From the cell containing the given text, extract its center point as [x, y] coordinate. 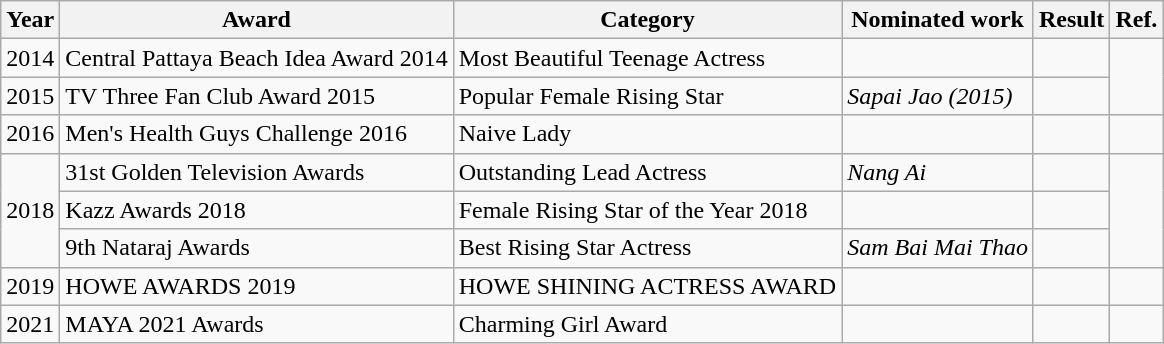
2014 [30, 58]
Sam Bai Mai Thao [938, 248]
Award [256, 20]
2018 [30, 210]
TV Three Fan Club Award 2015 [256, 96]
Most Beautiful Teenage Actress [647, 58]
Female Rising Star of the Year 2018 [647, 210]
2015 [30, 96]
2016 [30, 134]
Nominated work [938, 20]
Ref. [1136, 20]
Men's Health Guys Challenge 2016 [256, 134]
Central Pattaya Beach Idea Award 2014 [256, 58]
MAYA 2021 Awards [256, 324]
Result [1071, 20]
Kazz Awards 2018 [256, 210]
Sapai Jao (2015) [938, 96]
Category [647, 20]
31st Golden Television Awards [256, 172]
Naive Lady [647, 134]
Charming Girl Award [647, 324]
2021 [30, 324]
Year [30, 20]
Popular Female Rising Star [647, 96]
HOWE AWARDS 2019 [256, 286]
Best Rising Star Actress [647, 248]
HOWE SHINING ACTRESS AWARD [647, 286]
2019 [30, 286]
9th Nataraj Awards [256, 248]
Nang Ai [938, 172]
Outstanding Lead Actress [647, 172]
